Determine the (x, y) coordinate at the center of the cell enclosing the given text.  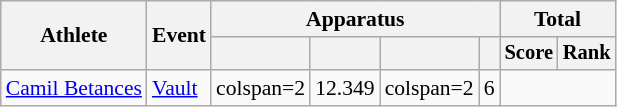
Athlete (74, 36)
6 (490, 88)
Score (529, 54)
Vault (179, 88)
Camil Betances (74, 88)
12.349 (344, 88)
Event (179, 36)
Rank (587, 54)
Total (558, 19)
Apparatus (356, 19)
